Identify which cell holds the provided text, then report its [X, Y] central coordinate. 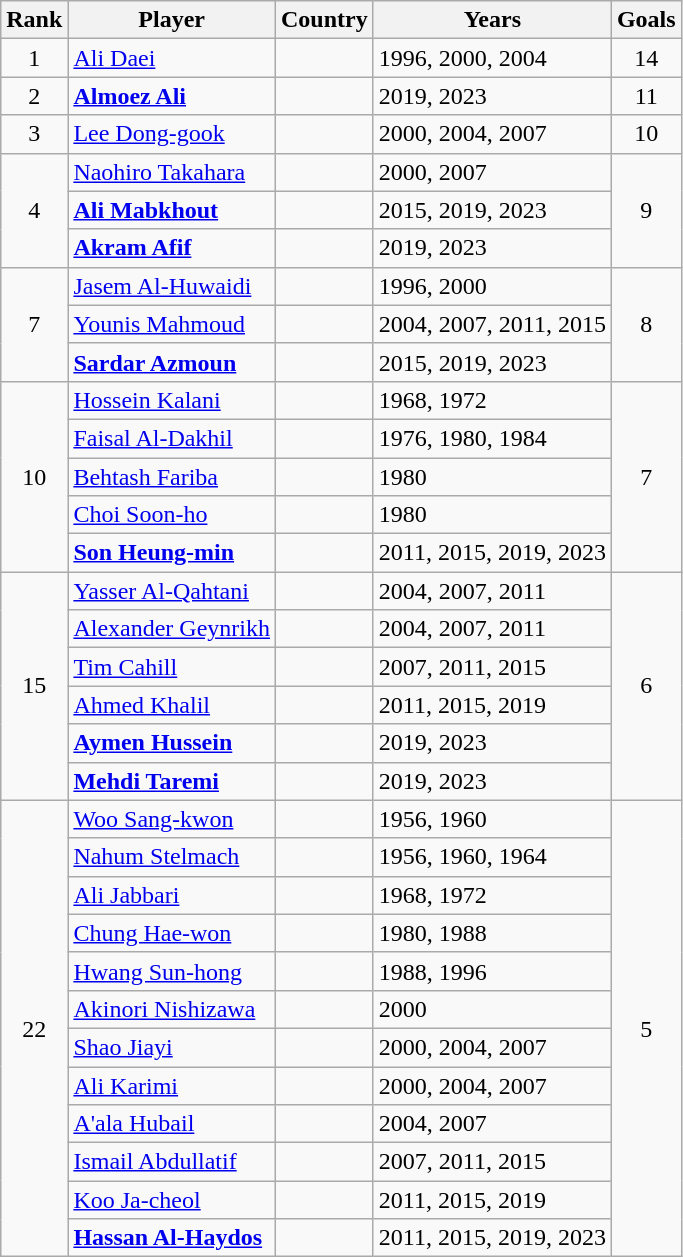
Shao Jiayi [172, 1047]
Rank [34, 20]
Ali Daei [172, 58]
Hassan Al-Haydos [172, 1238]
9 [646, 210]
1988, 1996 [492, 971]
Koo Ja-cheol [172, 1200]
Sardar Azmoun [172, 362]
Alexander Geynrikh [172, 629]
22 [34, 1028]
1 [34, 58]
Naohiro Takahara [172, 172]
1996, 2000 [492, 286]
5 [646, 1028]
Jasem Al-Huwaidi [172, 286]
Years [492, 20]
Ali Karimi [172, 1085]
A'ala Hubail [172, 1124]
Akinori Nishizawa [172, 1009]
Goals [646, 20]
Faisal Al-Dakhil [172, 438]
11 [646, 96]
3 [34, 134]
1956, 1960 [492, 819]
Tim Cahill [172, 667]
Woo Sang-kwon [172, 819]
Mehdi Taremi [172, 781]
Hossein Kalani [172, 400]
Akram Afif [172, 248]
8 [646, 324]
2000, 2007 [492, 172]
2000 [492, 1009]
Ismail Abdullatif [172, 1162]
Yasser Al-Qahtani [172, 591]
1996, 2000, 2004 [492, 58]
14 [646, 58]
Ali Mabkhout [172, 210]
Chung Hae-won [172, 933]
15 [34, 686]
Lee Dong-gook [172, 134]
Hwang Sun-hong [172, 971]
4 [34, 210]
Son Heung-min [172, 553]
1976, 1980, 1984 [492, 438]
Almoez Ali [172, 96]
Younis Mahmoud [172, 324]
1980, 1988 [492, 933]
Ahmed Khalil [172, 705]
2004, 2007, 2011, 2015 [492, 324]
1956, 1960, 1964 [492, 857]
Player [172, 20]
Behtash Fariba [172, 477]
Nahum Stelmach [172, 857]
2004, 2007 [492, 1124]
2 [34, 96]
Choi Soon-ho [172, 515]
Country [325, 20]
Aymen Hussein [172, 743]
Ali Jabbari [172, 895]
6 [646, 686]
